Detect which cell encompasses the target text, then output its [X, Y] center coordinate. 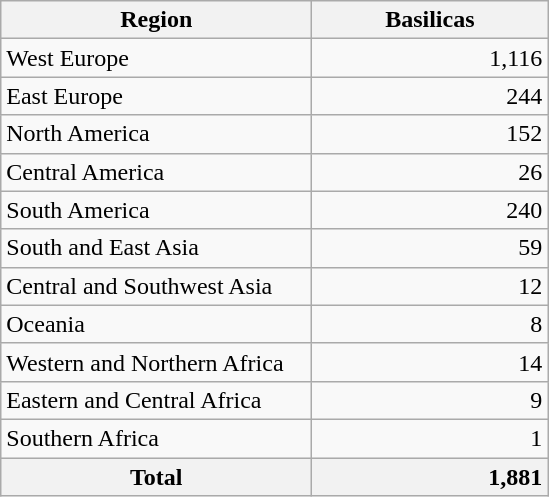
Southern Africa [156, 438]
1,116 [430, 58]
8 [430, 324]
Central and Southwest Asia [156, 286]
26 [430, 172]
Total [156, 477]
Oceania [156, 324]
244 [430, 96]
North America [156, 134]
Region [156, 20]
Central America [156, 172]
152 [430, 134]
Eastern and Central Africa [156, 400]
59 [430, 248]
South and East Asia [156, 248]
14 [430, 362]
Western and Northern Africa [156, 362]
9 [430, 400]
1 [430, 438]
South America [156, 210]
Basilicas [430, 20]
1,881 [430, 477]
West Europe [156, 58]
East Europe [156, 96]
240 [430, 210]
12 [430, 286]
